Search for the cell housing the specified text and yield its [X, Y] center coordinate. 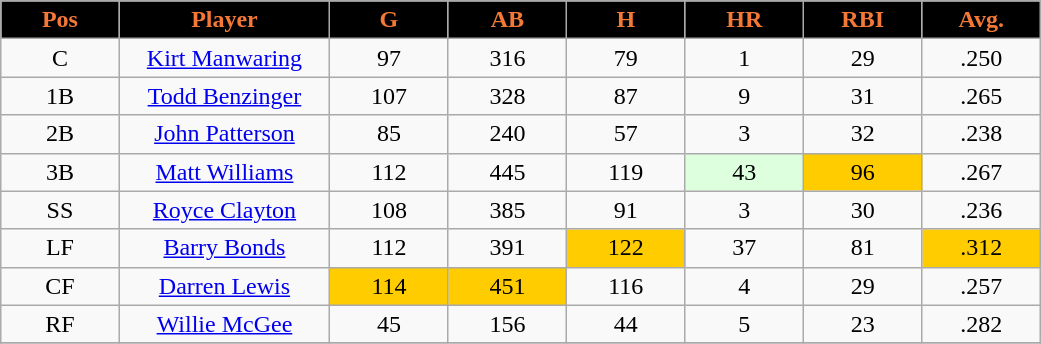
85 [389, 134]
C [60, 58]
79 [626, 58]
H [626, 20]
91 [626, 210]
HR [744, 20]
.238 [982, 134]
391 [507, 248]
Avg. [982, 20]
.236 [982, 210]
37 [744, 248]
.257 [982, 286]
96 [862, 172]
81 [862, 248]
116 [626, 286]
240 [507, 134]
31 [862, 96]
122 [626, 248]
385 [507, 210]
Matt Williams [224, 172]
Kirt Manwaring [224, 58]
Player [224, 20]
45 [389, 324]
57 [626, 134]
108 [389, 210]
316 [507, 58]
Barry Bonds [224, 248]
.250 [982, 58]
9 [744, 96]
1 [744, 58]
328 [507, 96]
RF [60, 324]
97 [389, 58]
LF [60, 248]
John Patterson [224, 134]
3B [60, 172]
Willie McGee [224, 324]
23 [862, 324]
156 [507, 324]
30 [862, 210]
119 [626, 172]
CF [60, 286]
Darren Lewis [224, 286]
RBI [862, 20]
32 [862, 134]
Royce Clayton [224, 210]
114 [389, 286]
107 [389, 96]
445 [507, 172]
.267 [982, 172]
SS [60, 210]
Pos [60, 20]
AB [507, 20]
451 [507, 286]
4 [744, 286]
5 [744, 324]
G [389, 20]
.282 [982, 324]
87 [626, 96]
.312 [982, 248]
43 [744, 172]
2B [60, 134]
.265 [982, 96]
1B [60, 96]
Todd Benzinger [224, 96]
44 [626, 324]
